Locate the cell with the specified text and output its (X, Y) center coordinate. 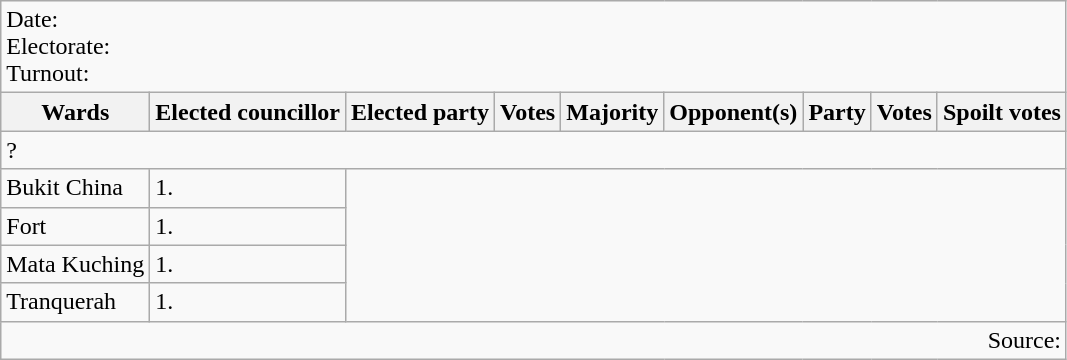
Spoilt votes (1002, 112)
Mata Kuching (76, 264)
? (534, 150)
Party (837, 112)
Elected councillor (248, 112)
Opponent(s) (734, 112)
Majority (612, 112)
Wards (76, 112)
Elected party (420, 112)
Date: Electorate: Turnout: (534, 47)
Fort (76, 226)
Tranquerah (76, 302)
Bukit China (76, 188)
Source: (534, 340)
